Return the (x, y) coordinate for the center point of the cell that contains the specified text.  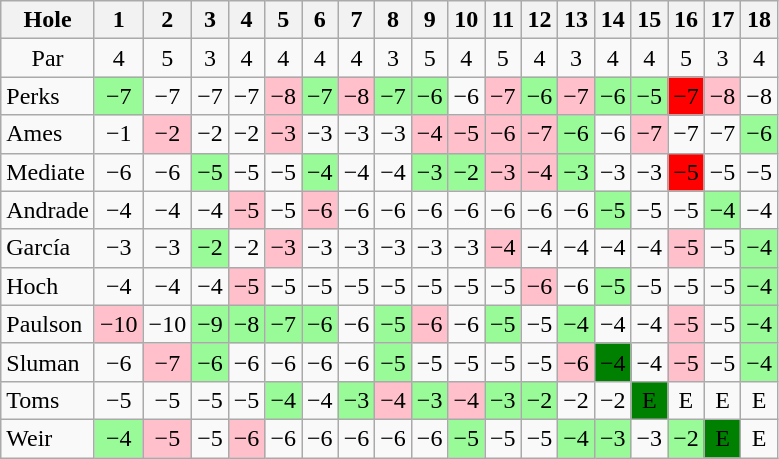
2 (168, 20)
Andrade (48, 210)
15 (650, 20)
Sluman (48, 362)
García (48, 248)
18 (760, 20)
−1 (118, 134)
Ames (48, 134)
11 (504, 20)
16 (686, 20)
Perks (48, 96)
Hole (48, 20)
Weir (48, 438)
Mediate (48, 172)
9 (430, 20)
8 (394, 20)
14 (612, 20)
1 (118, 20)
17 (722, 20)
13 (576, 20)
10 (466, 20)
7 (356, 20)
Toms (48, 400)
Par (48, 58)
−9 (210, 324)
Paulson (48, 324)
Hoch (48, 286)
6 (320, 20)
12 (540, 20)
